Return [X, Y] of the center of cell containing provided text 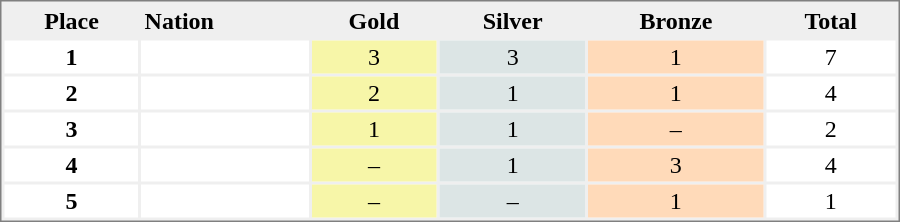
Nation [226, 20]
Silver [513, 20]
Total [830, 20]
7 [830, 56]
Gold [374, 20]
Bronze [676, 20]
Place [71, 20]
5 [71, 200]
